From the cell containing the given text, extract its center point as (X, Y) coordinate. 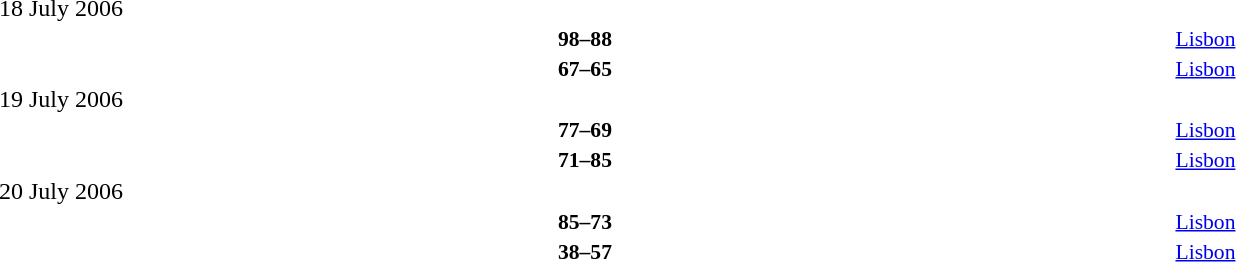
85–73 (584, 222)
67–65 (584, 68)
71–85 (584, 160)
98–88 (584, 38)
77–69 (584, 130)
